From the cell containing the given text, extract its center point as [x, y] coordinate. 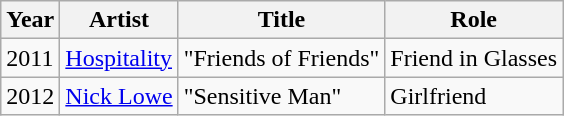
2012 [30, 96]
Girlfriend [474, 96]
Year [30, 20]
Role [474, 20]
"Friends of Friends" [282, 58]
Friend in Glasses [474, 58]
2011 [30, 58]
Artist [119, 20]
Title [282, 20]
Nick Lowe [119, 96]
Hospitality [119, 58]
"Sensitive Man" [282, 96]
